Provide the [X, Y] coordinate of the cell's center where the given text is located.  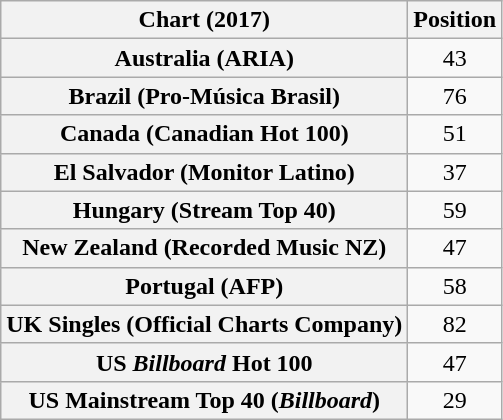
Canada (Canadian Hot 100) [204, 134]
New Zealand (Recorded Music NZ) [204, 248]
Australia (ARIA) [204, 58]
El Salvador (Monitor Latino) [204, 172]
US Mainstream Top 40 (Billboard) [204, 400]
US Billboard Hot 100 [204, 362]
Brazil (Pro-Música Brasil) [204, 96]
37 [455, 172]
Hungary (Stream Top 40) [204, 210]
51 [455, 134]
58 [455, 286]
UK Singles (Official Charts Company) [204, 324]
Portugal (AFP) [204, 286]
59 [455, 210]
29 [455, 400]
82 [455, 324]
43 [455, 58]
76 [455, 96]
Chart (2017) [204, 20]
Position [455, 20]
